Detect which cell encompasses the target text, then output its (X, Y) center coordinate. 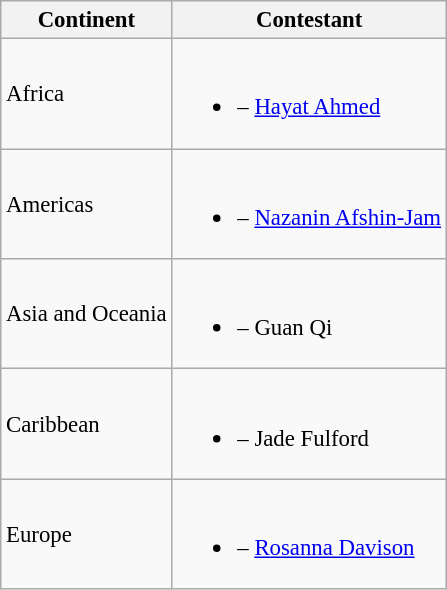
Asia and Oceania (86, 314)
Africa (86, 94)
Caribbean (86, 424)
– Jade Fulford (309, 424)
– Guan Qi (309, 314)
Europe (86, 534)
– Nazanin Afshin-Jam (309, 204)
Continent (86, 20)
Americas (86, 204)
– Hayat Ahmed (309, 94)
Contestant (309, 20)
– Rosanna Davison (309, 534)
